Scan for the cell matching the given text and deliver its [x, y] coordinate at center. 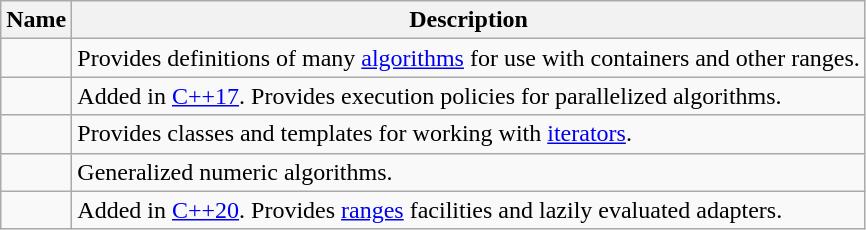
Added in C++17. Provides execution policies for parallelized algorithms. [469, 96]
Description [469, 20]
Added in C++20. Provides ranges facilities and lazily evaluated adapters. [469, 210]
Provides definitions of many algorithms for use with containers and other ranges. [469, 58]
Provides classes and templates for working with iterators. [469, 134]
Name [36, 20]
Generalized numeric algorithms. [469, 172]
